Locate the cell with the specified text and output its (X, Y) center coordinate. 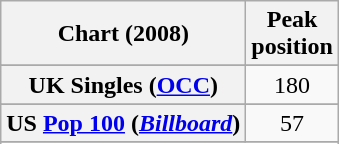
180 (292, 85)
UK Singles (OCC) (124, 85)
Peakposition (292, 34)
57 (292, 123)
US Pop 100 (Billboard) (124, 123)
Chart (2008) (124, 34)
